Return the (x, y) coordinate for the center point of the cell that contains the specified text.  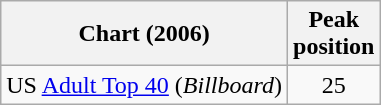
US Adult Top 40 (Billboard) (144, 85)
25 (334, 85)
Chart (2006) (144, 34)
Peakposition (334, 34)
